Identify which cell holds the provided text, then report its [X, Y] central coordinate. 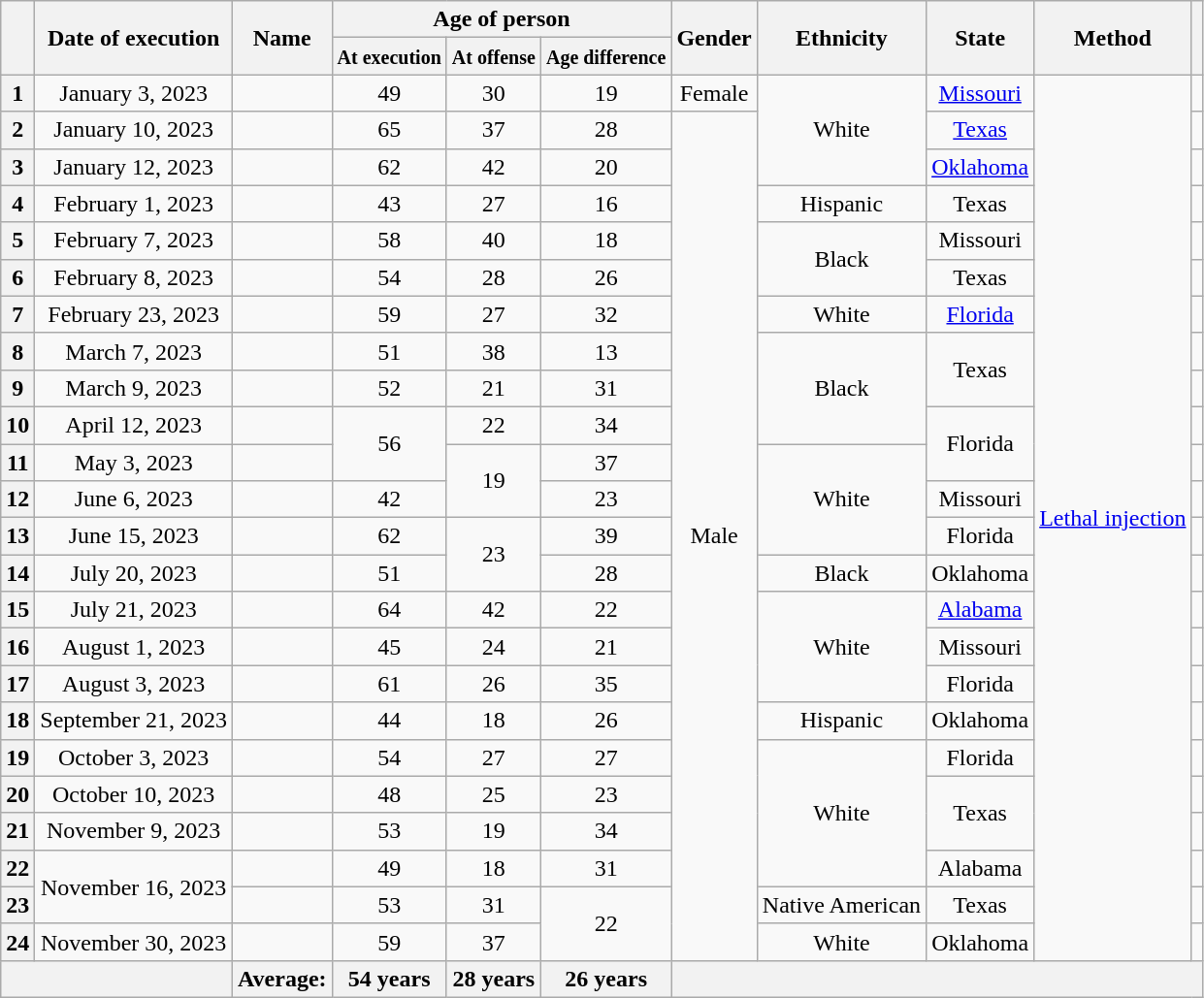
June 6, 2023 [134, 499]
January 12, 2023 [134, 167]
14 [17, 573]
Average: [283, 979]
44 [389, 721]
11 [17, 463]
August 1, 2023 [134, 647]
Native American [841, 905]
4 [17, 204]
February 1, 2023 [134, 204]
Date of execution [134, 38]
15 [17, 610]
5 [17, 241]
35 [605, 684]
17 [17, 684]
February 7, 2023 [134, 241]
Name [283, 38]
9 [17, 388]
65 [389, 130]
39 [605, 536]
Male [714, 535]
Age of person [502, 19]
January 10, 2023 [134, 130]
November 30, 2023 [134, 942]
2 [17, 130]
1 [17, 93]
30 [493, 93]
3 [17, 167]
At offense [493, 56]
November 16, 2023 [134, 886]
38 [493, 351]
64 [389, 610]
8 [17, 351]
Age difference [605, 56]
January 3, 2023 [134, 93]
October 10, 2023 [134, 794]
26 years [605, 979]
August 3, 2023 [134, 684]
12 [17, 499]
32 [605, 314]
10 [17, 425]
At execution [389, 56]
54 years [389, 979]
48 [389, 794]
61 [389, 684]
Method [1113, 38]
40 [493, 241]
February 8, 2023 [134, 277]
June 15, 2023 [134, 536]
45 [389, 647]
April 12, 2023 [134, 425]
58 [389, 241]
July 20, 2023 [134, 573]
State [980, 38]
Lethal injection [1113, 518]
25 [493, 794]
28 years [493, 979]
Gender [714, 38]
6 [17, 277]
52 [389, 388]
February 23, 2023 [134, 314]
May 3, 2023 [134, 463]
56 [389, 443]
October 3, 2023 [134, 757]
43 [389, 204]
November 9, 2023 [134, 831]
March 9, 2023 [134, 388]
Ethnicity [841, 38]
March 7, 2023 [134, 351]
Female [714, 93]
7 [17, 314]
July 21, 2023 [134, 610]
September 21, 2023 [134, 721]
